For the text-containing cell, return its midpoint in (X, Y) coordinate format. 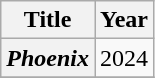
2024 (124, 58)
Title (48, 20)
Phoenix (48, 58)
Year (124, 20)
